Find where the given text appears and provide that cell's center as [X, Y] coordinate. 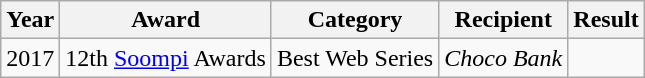
Category [354, 20]
12th Soompi Awards [166, 58]
Result [606, 20]
Recipient [504, 20]
Award [166, 20]
Best Web Series [354, 58]
2017 [30, 58]
Choco Bank [504, 58]
Year [30, 20]
